Find where the given text appears and provide that cell's center as (x, y) coordinate. 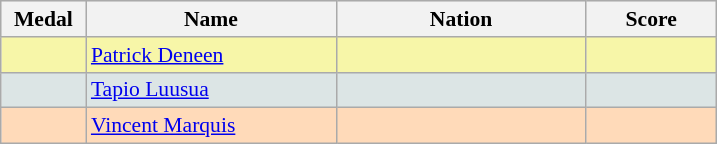
Nation (461, 19)
Name (211, 19)
Tapio Luusua (211, 90)
Medal (44, 19)
Score (651, 19)
Patrick Deneen (211, 55)
Vincent Marquis (211, 126)
